Capture the cell that displays the provided text and extract its [X, Y] central coordinate. 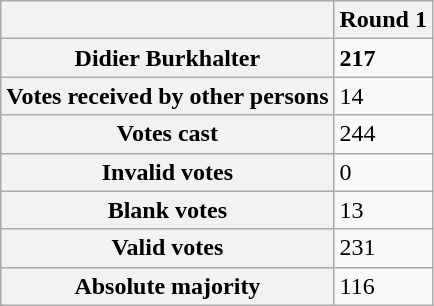
116 [383, 286]
Valid votes [168, 248]
13 [383, 210]
0 [383, 172]
14 [383, 96]
217 [383, 58]
Votes cast [168, 134]
Blank votes [168, 210]
Invalid votes [168, 172]
Didier Burkhalter [168, 58]
244 [383, 134]
Round 1 [383, 20]
Votes received by other persons [168, 96]
231 [383, 248]
Absolute majority [168, 286]
